Provide the (x, y) coordinate of the cell's center where the given text is located.  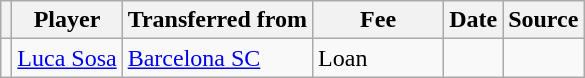
Barcelona SC (217, 58)
Source (544, 20)
Date (474, 20)
Player (67, 20)
Luca Sosa (67, 58)
Fee (378, 20)
Loan (378, 58)
Transferred from (217, 20)
